Provide the [X, Y] coordinate of the cell's center where the given text is located.  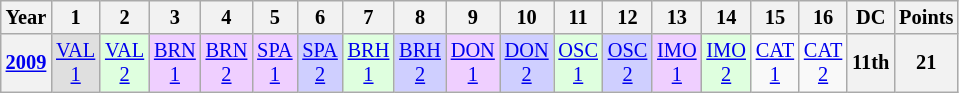
OSC2 [628, 63]
4 [227, 17]
2009 [26, 63]
CAT1 [775, 63]
13 [676, 17]
IMO2 [726, 63]
11th [870, 63]
CAT2 [823, 63]
9 [473, 17]
BRN1 [175, 63]
7 [369, 17]
DON1 [473, 63]
OSC1 [578, 63]
15 [775, 17]
BRN2 [227, 63]
8 [420, 17]
16 [823, 17]
Points [926, 17]
IMO1 [676, 63]
10 [527, 17]
BRH2 [420, 63]
Year [26, 17]
12 [628, 17]
21 [926, 63]
DC [870, 17]
1 [76, 17]
3 [175, 17]
5 [274, 17]
VAL1 [76, 63]
2 [124, 17]
BRH1 [369, 63]
14 [726, 17]
6 [320, 17]
11 [578, 17]
VAL2 [124, 63]
DON2 [527, 63]
SPA1 [274, 63]
SPA2 [320, 63]
